Capture the cell that displays the provided text and extract its (X, Y) central coordinate. 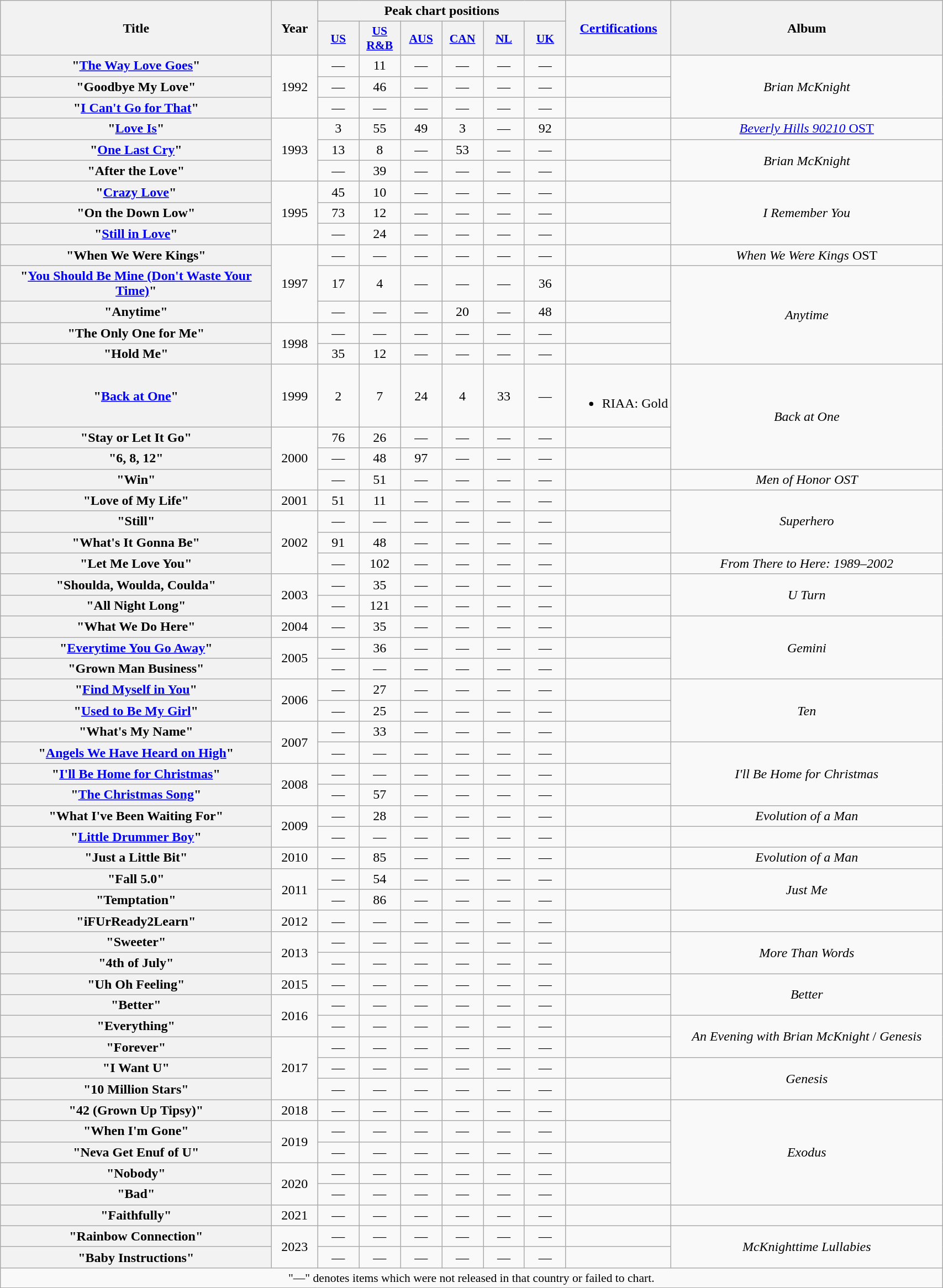
Men of Honor OST (807, 479)
2004 (295, 626)
"Everytime You Go Away" (136, 648)
27 (380, 690)
"Shoulda, Woulda, Coulda" (136, 584)
"Anytime" (136, 312)
2011 (295, 889)
53 (463, 150)
2021 (295, 1215)
2001 (295, 500)
Gemini (807, 647)
"—" denotes items which were not released in that country or failed to chart. (472, 1278)
"On the Down Low" (136, 213)
2000 (295, 458)
2008 (295, 784)
I'll Be Home for Christmas (807, 774)
McKnighttime Lullabies (807, 1247)
More Than Words (807, 952)
1997 (295, 283)
10 (380, 192)
1995 (295, 213)
2018 (295, 1110)
U Turn (807, 595)
"What's It Gonna Be" (136, 542)
"Neva Get Enuf of U" (136, 1152)
"Let Me Love You" (136, 563)
"Still in Love" (136, 234)
1992 (295, 87)
2023 (295, 1247)
I Remember You (807, 213)
76 (338, 437)
Certifications (618, 28)
"Better" (136, 1005)
Beverly Hills 90210 OST (807, 129)
1999 (295, 395)
"Find Myself in You" (136, 690)
17 (338, 284)
2003 (295, 595)
From There to Here: 1989–2002 (807, 563)
2005 (295, 658)
US R&B (380, 39)
"The Way Love Goes" (136, 66)
85 (380, 858)
91 (338, 542)
Better (807, 994)
"Grown Man Business" (136, 669)
2 (338, 395)
Ten (807, 711)
45 (338, 192)
7 (380, 395)
AUS (421, 39)
US (338, 39)
When We Were Kings OST (807, 255)
Album (807, 28)
20 (463, 312)
121 (380, 605)
86 (380, 900)
"4th of July" (136, 963)
"Nobody" (136, 1173)
"Used to Be My Girl" (136, 711)
UK (545, 39)
"Temptation" (136, 900)
2013 (295, 952)
"Little Drummer Boy" (136, 837)
"All Night Long" (136, 605)
2012 (295, 921)
73 (338, 213)
"The Only One for Me" (136, 333)
54 (380, 879)
2019 (295, 1142)
"Stay or Let It Go" (136, 437)
Title (136, 28)
"Goodbye My Love" (136, 87)
"You Should Be Mine (Don't Waste Your Time)" (136, 284)
39 (380, 171)
Year (295, 28)
"Love of My Life" (136, 500)
An Evening with Brian McKnight / Genesis (807, 1037)
2016 (295, 1016)
2017 (295, 1068)
1998 (295, 344)
55 (380, 129)
"Sweeter" (136, 942)
"Forever" (136, 1047)
"iFUrReady2Learn" (136, 921)
"Crazy Love" (136, 192)
"When I'm Gone" (136, 1131)
"After the Love" (136, 171)
"Win" (136, 479)
Superhero (807, 521)
49 (421, 129)
"Hold Me" (136, 354)
"10 Million Stars" (136, 1089)
"Bad" (136, 1194)
Just Me (807, 889)
"I Can't Go for That" (136, 108)
25 (380, 711)
Back at One (807, 416)
"Love Is" (136, 129)
"What We Do Here" (136, 626)
46 (380, 87)
"Baby Instructions" (136, 1257)
2010 (295, 858)
Exodus (807, 1152)
Peak chart positions (442, 11)
"Back at One" (136, 395)
"What's My Name" (136, 732)
2020 (295, 1184)
Anytime (807, 315)
Genesis (807, 1079)
2009 (295, 826)
2015 (295, 984)
"I Want U" (136, 1068)
13 (338, 150)
57 (380, 795)
NL (504, 39)
1993 (295, 150)
"Just a Little Bit" (136, 858)
2007 (295, 742)
8 (380, 150)
"Angels We Have Heard on High" (136, 753)
26 (380, 437)
28 (380, 816)
2006 (295, 700)
RIAA: Gold (618, 395)
CAN (463, 39)
2002 (295, 542)
"Everything" (136, 1026)
"42 (Grown Up Tipsy)" (136, 1110)
"One Last Cry" (136, 150)
97 (421, 458)
"When We Were Kings" (136, 255)
92 (545, 129)
"Still" (136, 521)
"The Christmas Song" (136, 795)
"Fall 5.0" (136, 879)
102 (380, 563)
"Rainbow Connection" (136, 1236)
"Uh Oh Feeling" (136, 984)
"What I've Been Waiting For" (136, 816)
"I'll Be Home for Christmas" (136, 774)
"Faithfully" (136, 1215)
"6, 8, 12" (136, 458)
